Return the [x, y] coordinate for the center point of the cell that contains the specified text.  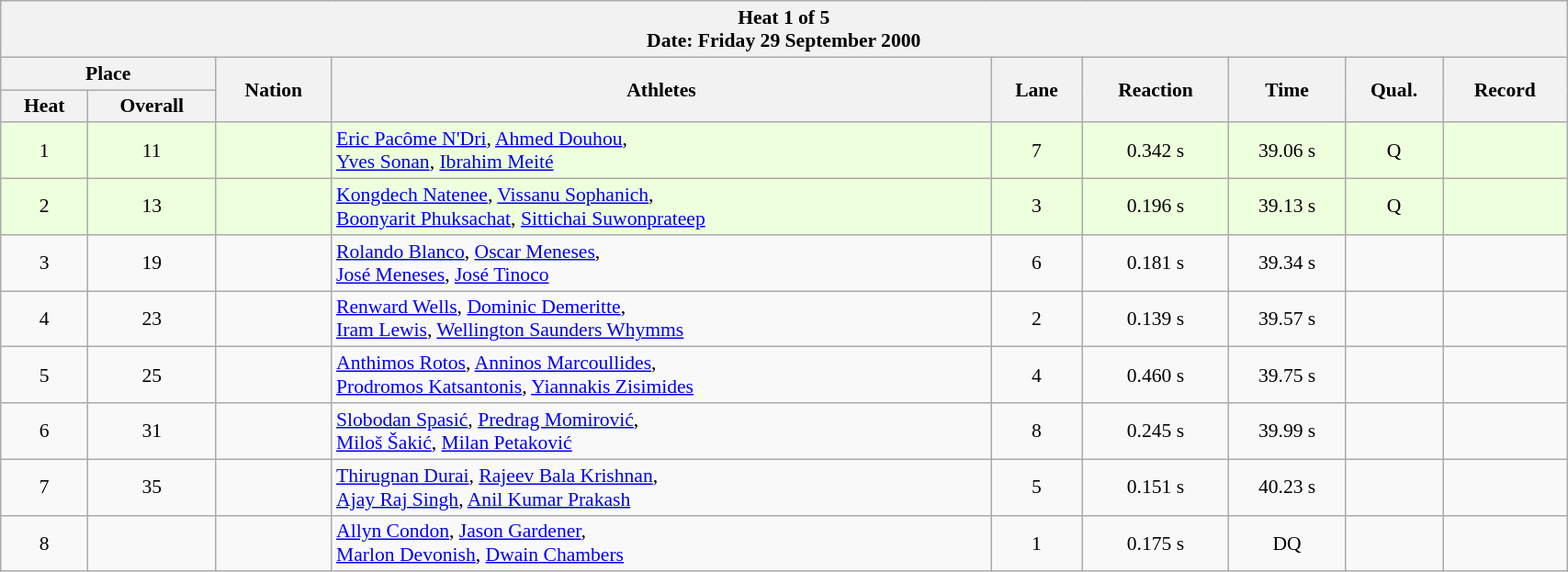
Overall [152, 107]
Reaction [1156, 90]
Slobodan Spasić, Predrag Momirović, Miloš Šakić, Milan Petaković [661, 432]
35 [152, 487]
Heat 1 of 5 Date: Friday 29 September 2000 [784, 29]
11 [152, 151]
DQ [1287, 544]
25 [152, 375]
Anthimos Rotos, Anninos Marcoullides, Prodromos Katsantonis, Yiannakis Zisimides [661, 375]
Place [108, 73]
Record [1505, 90]
Renward Wells, Dominic Demeritte, Iram Lewis, Wellington Saunders Whymms [661, 320]
39.34 s [1287, 263]
Rolando Blanco, Oscar Meneses, José Meneses, José Tinoco [661, 263]
39.06 s [1287, 151]
Thirugnan Durai, Rajeev Bala Krishnan, Ajay Raj Singh, Anil Kumar Prakash [661, 487]
0.139 s [1156, 320]
0.175 s [1156, 544]
40.23 s [1287, 487]
0.196 s [1156, 207]
19 [152, 263]
Lane [1036, 90]
0.342 s [1156, 151]
39.13 s [1287, 207]
13 [152, 207]
Qual. [1394, 90]
Athletes [661, 90]
39.75 s [1287, 375]
0.151 s [1156, 487]
0.245 s [1156, 432]
31 [152, 432]
Allyn Condon, Jason Gardener, Marlon Devonish, Dwain Chambers [661, 544]
Time [1287, 90]
39.99 s [1287, 432]
39.57 s [1287, 320]
0.460 s [1156, 375]
Heat [44, 107]
Kongdech Natenee, Vissanu Sophanich, Boonyarit Phuksachat, Sittichai Suwonprateep [661, 207]
0.181 s [1156, 263]
Eric Pacôme N'Dri, Ahmed Douhou, Yves Sonan, Ibrahim Meité [661, 151]
23 [152, 320]
Nation [274, 90]
